Output the (X, Y) coordinate of the center of the cell containing the given text.  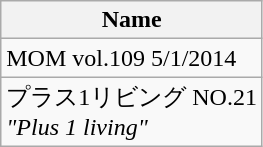
MOM vol.109 5/1/2014 (132, 58)
Name (132, 20)
プラス1リビング NO.21"Plus 1 living" (132, 112)
